Return (x, y) of the center of cell containing provided text 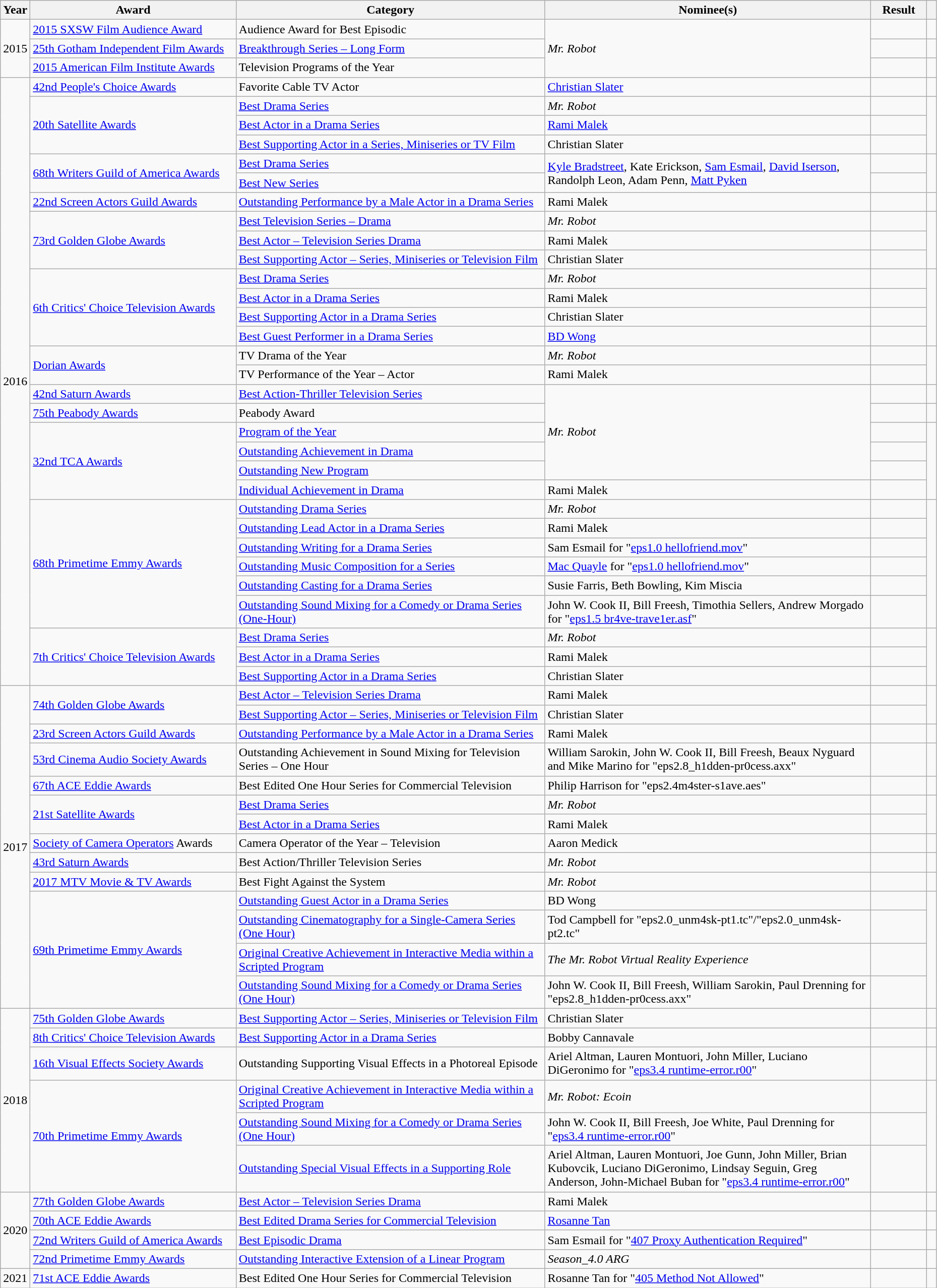
Television Programs of the Year (390, 68)
2021 (15, 1278)
6th Critics' Choice Television Awards (133, 308)
Kyle Bradstreet, Kate Erickson, Sam Esmail, David Iserson, Randolph Leon, Adam Penn, Matt Pyken (708, 173)
Audience Award for Best Episodic (390, 29)
53rd Cinema Audio Society Awards (133, 759)
Rosanne Tan (708, 1220)
2017 MTV Movie & TV Awards (133, 882)
67th ACE Eddie Awards (133, 785)
7th Critics' Choice Television Awards (133, 657)
Tod Campbell for "eps2.0_unm4sk-pt1.tc"/"eps2.0_unm4sk-pt2.tc" (708, 927)
Best Supporting Actor in a Series, Miniseries or TV Film (390, 144)
Individual Achievement in Drama (390, 489)
Outstanding Casting for a Drama Series (390, 586)
Best Television Series – Drama (390, 221)
2015 American Film Institute Awards (133, 68)
2017 (15, 847)
74th Golden Globe Awards (133, 705)
Best Action-Thriller Television Series (390, 394)
Outstanding Achievement in Sound Mixing for Television Series – One Hour (390, 759)
Outstanding Writing for a Drama Series (390, 547)
Sam Esmail for "407 Proxy Authentication Required" (708, 1240)
TV Performance of the Year – Actor (390, 375)
Best Edited Drama Series for Commercial Television (390, 1220)
Outstanding Cinematography for a Single-Camera Series (One Hour) (390, 927)
John W. Cook II, Bill Freesh, Timothia Sellers, Andrew Morgado for "eps1.5 br4ve-trave1er.asf" (708, 612)
2018 (15, 1100)
Outstanding Lead Actor in a Drama Series (390, 528)
2016 (15, 381)
77th Golden Globe Awards (133, 1201)
Peabody Award (390, 413)
Season_4.0 ARG (708, 1259)
Best Episodic Drama (390, 1240)
John W. Cook II, Bill Freesh, Joe White, Paul Drenning for "eps3.4 runtime-error.r00" (708, 1129)
73rd Golden Globe Awards (133, 240)
Outstanding Drama Series (390, 509)
75th Peabody Awards (133, 413)
Ariel Altman, Lauren Montuori, John Miller, Luciano DiGeronimo for "eps3.4 runtime-error.r00" (708, 1064)
Best Fight Against the System (390, 882)
32nd TCA Awards (133, 461)
75th Golden Globe Awards (133, 1018)
Category (390, 10)
John W. Cook II, Bill Freesh, William Sarokin, Paul Drenning for "eps2.8_h1dden-pr0cess.axx" (708, 992)
Best Action/Thriller Television Series (390, 862)
23rd Screen Actors Guild Awards (133, 733)
Outstanding Special Visual Effects in a Supporting Role (390, 1169)
Aaron Medick (708, 843)
42nd People's Choice Awards (133, 87)
TV Drama of the Year (390, 355)
The Mr. Robot Virtual Reality Experience (708, 960)
Outstanding Supporting Visual Effects in a Photoreal Episode (390, 1064)
Bobby Cannavale (708, 1037)
16th Visual Effects Society Awards (133, 1064)
Outstanding Guest Actor in a Drama Series (390, 901)
Sam Esmail for "eps1.0 hellofriend.mov" (708, 547)
Best Guest Performer in a Drama Series (390, 336)
Best New Series (390, 182)
Outstanding Sound Mixing for a Comedy or Drama Series (One-Hour) (390, 612)
Susie Farris, Beth Bowling, Kim Miscia (708, 586)
70th ACE Eddie Awards (133, 1220)
72nd Primetime Emmy Awards (133, 1259)
68th Writers Guild of America Awards (133, 173)
Award (133, 10)
Outstanding Achievement in Drama (390, 451)
William Sarokin, John W. Cook II, Bill Freesh, Beaux Nyguard and Mike Marino for "eps2.8_h1dden-pr0cess.axx" (708, 759)
71st ACE Eddie Awards (133, 1278)
Mr. Robot: Ecoin (708, 1096)
21st Satellite Awards (133, 814)
Program of the Year (390, 432)
Society of Camera Operators Awards (133, 843)
Breakthrough Series – Long Form (390, 48)
Nominee(s) (708, 10)
Mac Quayle for "eps1.0 hellofriend.mov" (708, 567)
72nd Writers Guild of America Awards (133, 1240)
Outstanding Interactive Extension of a Linear Program (390, 1259)
Outstanding Music Composition for a Series (390, 567)
Philip Harrison for "eps2.4m4ster-s1ave.aes" (708, 785)
Rosanne Tan for "405 Method Not Allowed" (708, 1278)
22nd Screen Actors Guild Awards (133, 202)
8th Critics' Choice Television Awards (133, 1037)
2020 (15, 1230)
2015 SXSW Film Audience Award (133, 29)
2015 (15, 48)
43rd Saturn Awards (133, 862)
68th Primetime Emmy Awards (133, 564)
Camera Operator of the Year – Television (390, 843)
69th Primetime Emmy Awards (133, 950)
20th Satellite Awards (133, 125)
Dorian Awards (133, 365)
Outstanding New Program (390, 470)
Result (898, 10)
42nd Saturn Awards (133, 394)
Favorite Cable TV Actor (390, 87)
25th Gotham Independent Film Awards (133, 48)
Year (15, 10)
70th Primetime Emmy Awards (133, 1136)
